For the text-containing cell, return its midpoint in (X, Y) coordinate format. 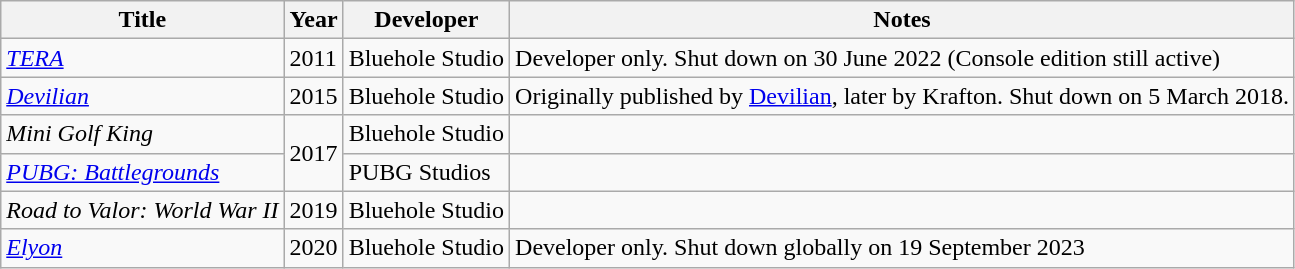
Developer only. Shut down on 30 June 2022 (Console edition still active) (902, 58)
Devilian (142, 96)
Mini Golf King (142, 134)
2011 (314, 58)
Road to Valor: World War II (142, 210)
2015 (314, 96)
Developer (426, 20)
TERA (142, 58)
Originally published by Devilian, later by Krafton. Shut down on 5 March 2018. (902, 96)
PUBG: Battlegrounds (142, 172)
2020 (314, 248)
2019 (314, 210)
2017 (314, 153)
PUBG Studios (426, 172)
Title (142, 20)
Developer only. Shut down globally on 19 September 2023 (902, 248)
Elyon (142, 248)
Year (314, 20)
Notes (902, 20)
